Return the (x, y) coordinate for the center point of the cell that contains the specified text.  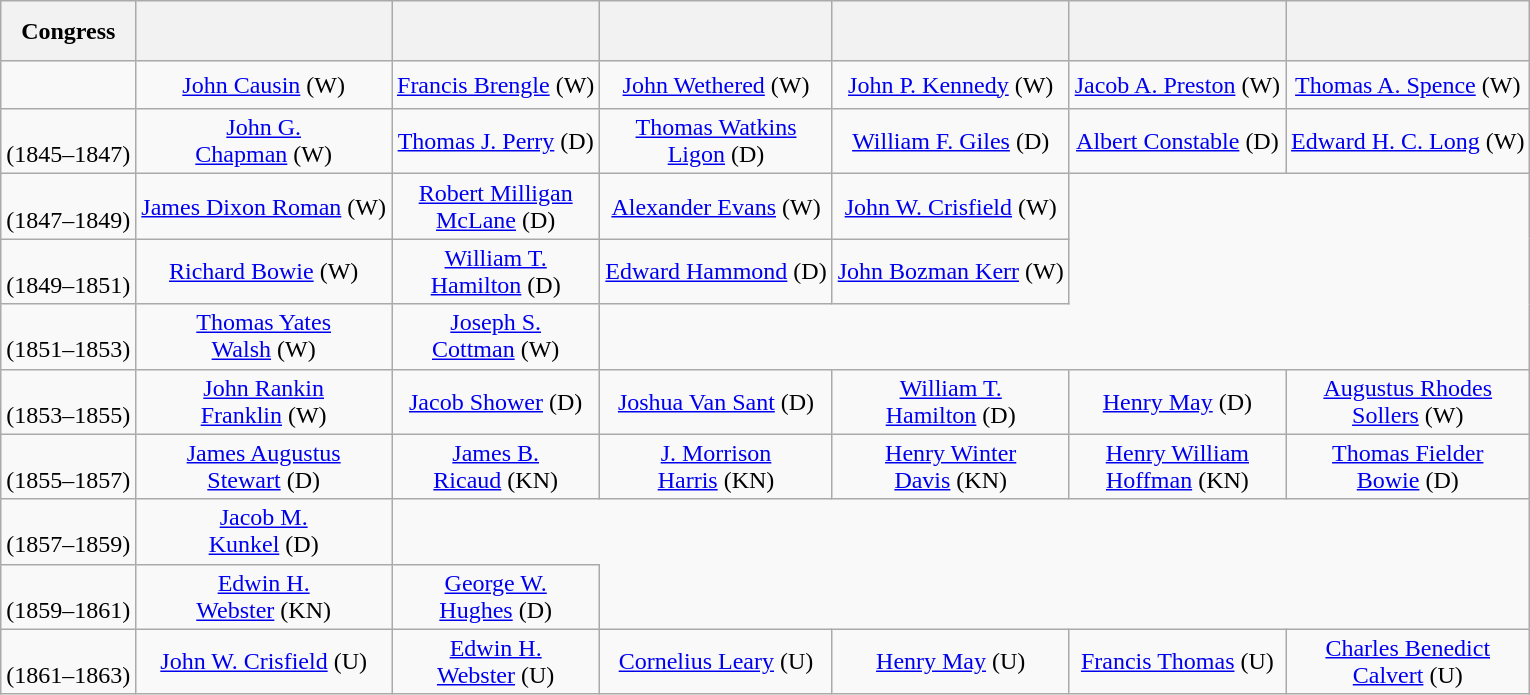
Thomas FielderBowie (D) (1408, 466)
John W. Crisfield (W) (950, 206)
James AugustusStewart (D) (264, 466)
Albert Constable (D) (1177, 142)
(1851–1853) (68, 336)
Thomas WatkinsLigon (D) (716, 142)
(1855–1857) (68, 466)
James Dixon Roman (W) (264, 206)
Cornelius Leary (U) (716, 662)
J. MorrisonHarris (KN) (716, 466)
Henry WinterDavis (KN) (950, 466)
(1847–1849) (68, 206)
Henry May (U) (950, 662)
Robert MilliganMcLane (D) (496, 206)
Thomas YatesWalsh (W) (264, 336)
Edward H. C. Long (W) (1408, 142)
(1859–1861) (68, 596)
John W. Crisfield (U) (264, 662)
Thomas A. Spence (W) (1408, 85)
(1857–1859) (68, 532)
John G.Chapman (W) (264, 142)
John Causin (W) (264, 85)
(1849–1851) (68, 272)
Joshua Van Sant (D) (716, 402)
Congress (68, 31)
John P. Kennedy (W) (950, 85)
Alexander Evans (W) (716, 206)
(1845–1847) (68, 142)
Francis Thomas (U) (1177, 662)
Charles BenedictCalvert (U) (1408, 662)
John RankinFranklin (W) (264, 402)
(1853–1855) (68, 402)
Jacob Shower (D) (496, 402)
John Wethered (W) (716, 85)
Jacob M.Kunkel (D) (264, 532)
John Bozman Kerr (W) (950, 272)
Richard Bowie (W) (264, 272)
Edwin H.Webster (U) (496, 662)
James B.Ricaud (KN) (496, 466)
Henry May (D) (1177, 402)
Edward Hammond (D) (716, 272)
Jacob A. Preston (W) (1177, 85)
(1861–1863) (68, 662)
Augustus RhodesSollers (W) (1408, 402)
George W.Hughes (D) (496, 596)
Thomas J. Perry (D) (496, 142)
William F. Giles (D) (950, 142)
Francis Brengle (W) (496, 85)
Edwin H.Webster (KN) (264, 596)
Henry WilliamHoffman (KN) (1177, 466)
Joseph S.Cottman (W) (496, 336)
